Return (X, Y) of the center of cell containing provided text 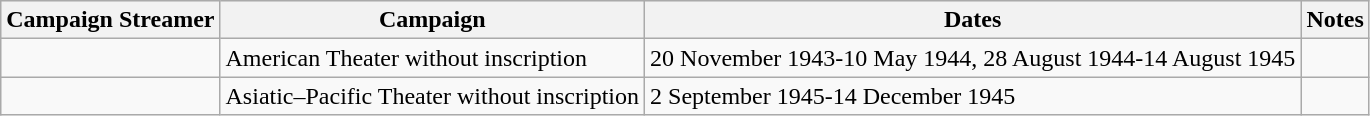
Campaign Streamer (110, 20)
Asiatic–Pacific Theater without inscription (432, 96)
American Theater without inscription (432, 58)
2 September 1945-14 December 1945 (973, 96)
Notes (1335, 20)
Dates (973, 20)
20 November 1943-10 May 1944, 28 August 1944-14 August 1945 (973, 58)
Campaign (432, 20)
